Determine the (X, Y) coordinate at the center of the cell enclosing the given text.  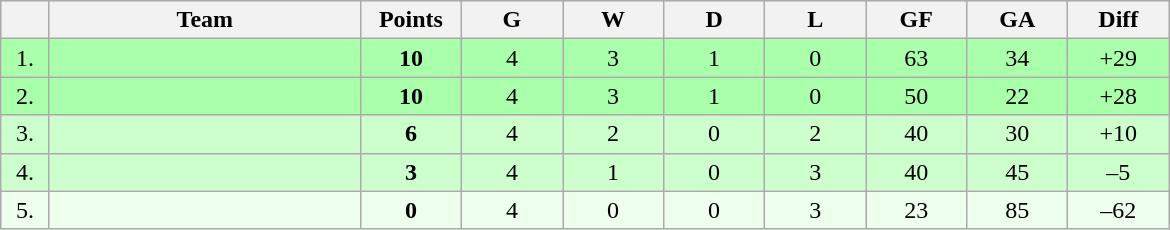
5. (26, 210)
2. (26, 96)
30 (1018, 134)
G (512, 20)
3. (26, 134)
Team (204, 20)
–5 (1118, 172)
+28 (1118, 96)
Points (410, 20)
W (612, 20)
34 (1018, 58)
GF (916, 20)
GA (1018, 20)
4. (26, 172)
+29 (1118, 58)
23 (916, 210)
L (816, 20)
D (714, 20)
–62 (1118, 210)
22 (1018, 96)
85 (1018, 210)
45 (1018, 172)
6 (410, 134)
63 (916, 58)
+10 (1118, 134)
Diff (1118, 20)
1. (26, 58)
50 (916, 96)
